Return (x, y) of the center of cell containing provided text 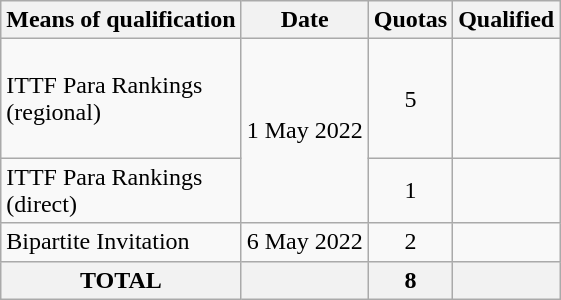
Quotas (410, 20)
ITTF Para Rankings(regional) (121, 98)
Qualified (506, 20)
6 May 2022 (304, 242)
2 (410, 242)
Date (304, 20)
Means of qualification (121, 20)
TOTAL (121, 280)
1 (410, 190)
8 (410, 280)
5 (410, 98)
Bipartite Invitation (121, 242)
1 May 2022 (304, 131)
ITTF Para Rankings(direct) (121, 190)
